Return [X, Y] of the center of cell containing provided text 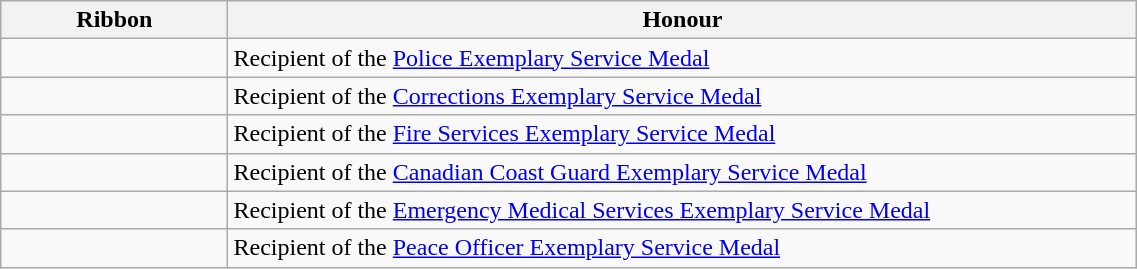
Recipient of the Peace Officer Exemplary Service Medal [682, 248]
Recipient of the Canadian Coast Guard Exemplary Service Medal [682, 172]
Recipient of the Emergency Medical Services Exemplary Service Medal [682, 210]
Recipient of the Police Exemplary Service Medal [682, 58]
Recipient of the Fire Services Exemplary Service Medal [682, 134]
Honour [682, 20]
Ribbon [114, 20]
Recipient of the Corrections Exemplary Service Medal [682, 96]
